Determine the [X, Y] coordinate at the center of the cell enclosing the given text.  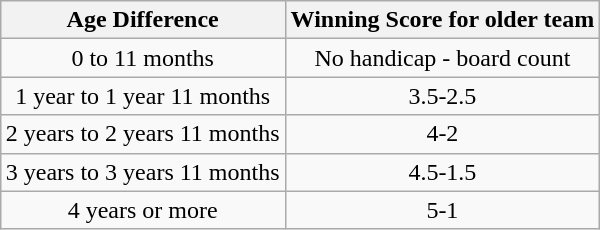
0 to 11 months [142, 58]
Age Difference [142, 20]
4.5-1.5 [442, 172]
No handicap - board count [442, 58]
3 years to 3 years 11 months [142, 172]
5-1 [442, 210]
2 years to 2 years 11 months [142, 134]
1 year to 1 year 11 months [142, 96]
4-2 [442, 134]
Winning Score for older team [442, 20]
3.5-2.5 [442, 96]
4 years or more [142, 210]
